Capture the cell that displays the provided text and extract its (x, y) central coordinate. 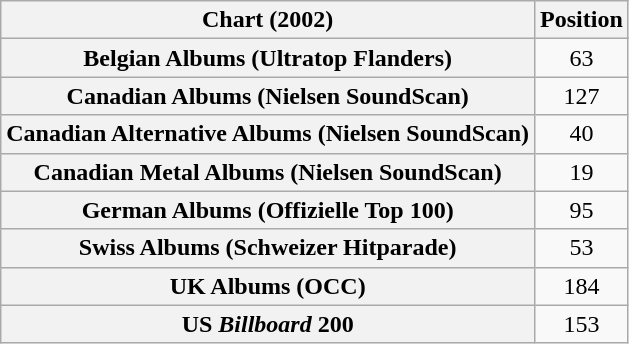
184 (582, 286)
Belgian Albums (Ultratop Flanders) (268, 58)
63 (582, 58)
Swiss Albums (Schweizer Hitparade) (268, 248)
Position (582, 20)
Chart (2002) (268, 20)
Canadian Albums (Nielsen SoundScan) (268, 96)
40 (582, 134)
53 (582, 248)
127 (582, 96)
US Billboard 200 (268, 324)
19 (582, 172)
UK Albums (OCC) (268, 286)
95 (582, 210)
153 (582, 324)
German Albums (Offizielle Top 100) (268, 210)
Canadian Metal Albums (Nielsen SoundScan) (268, 172)
Canadian Alternative Albums (Nielsen SoundScan) (268, 134)
